From the cell containing the given text, extract its center point as (x, y) coordinate. 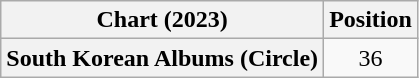
Position (371, 20)
36 (371, 58)
Chart (2023) (162, 20)
South Korean Albums (Circle) (162, 58)
